Pinpoint the cell where the given text exists, returning its (X, Y) midpoint coordinate. 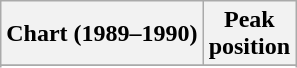
Peakposition (249, 34)
Chart (1989–1990) (102, 34)
